Extract the (x, y) coordinate from the center of the cell holding the provided text.  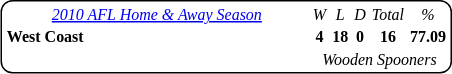
4 (319, 37)
West Coast (156, 37)
Total (388, 14)
16 (388, 37)
0 (360, 37)
18 (340, 37)
L (340, 14)
77.09 (428, 37)
W (319, 14)
% (428, 14)
Wooden Spooners (379, 60)
D (360, 14)
2010 AFL Home & Away Season (156, 14)
